Find where the given text appears and provide that cell's center as (X, Y) coordinate. 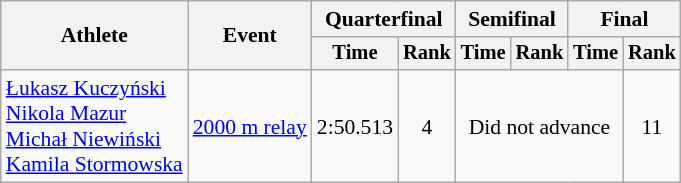
11 (652, 126)
4 (427, 126)
Quarterfinal (384, 19)
Athlete (94, 36)
Final (624, 19)
Event (250, 36)
Did not advance (540, 126)
Semifinal (512, 19)
Łukasz KuczyńskiNikola MazurMichał NiewińskiKamila Stormowska (94, 126)
2:50.513 (355, 126)
2000 m relay (250, 126)
